For the text-containing cell, return its midpoint in [x, y] coordinate format. 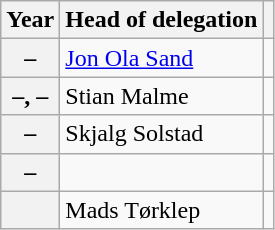
Jon Ola Sand [162, 58]
Year [30, 20]
–, – [30, 96]
Skjalg Solstad [162, 134]
Mads Tørklep [162, 210]
Stian Malme [162, 96]
Head of delegation [162, 20]
